From the cell containing the given text, extract its center point as (X, Y) coordinate. 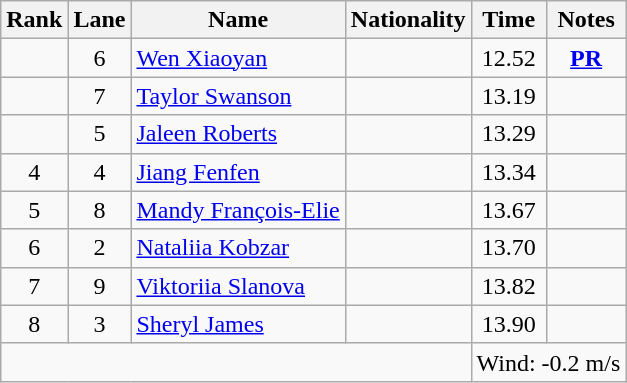
13.67 (508, 210)
Sheryl James (238, 324)
Mandy François-Elie (238, 210)
13.29 (508, 134)
13.34 (508, 172)
Jaleen Roberts (238, 134)
Wen Xiaoyan (238, 58)
Wind: -0.2 m/s (548, 362)
Taylor Swanson (238, 96)
2 (100, 248)
Time (508, 20)
12.52 (508, 58)
Name (238, 20)
Viktoriia Slanova (238, 286)
PR (586, 58)
Nationality (408, 20)
13.90 (508, 324)
3 (100, 324)
13.70 (508, 248)
Jiang Fenfen (238, 172)
9 (100, 286)
Rank (34, 20)
13.19 (508, 96)
13.82 (508, 286)
Notes (586, 20)
Nataliia Kobzar (238, 248)
Lane (100, 20)
